Find where the given text appears and provide that cell's center as (x, y) coordinate. 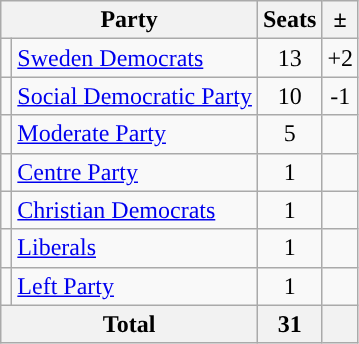
Centre Party (135, 172)
Total (130, 324)
13 (289, 58)
Left Party (135, 286)
Social Democratic Party (135, 96)
Moderate Party (135, 134)
-1 (340, 96)
Liberals (135, 248)
5 (289, 134)
Sweden Democrats (135, 58)
31 (289, 324)
Christian Democrats (135, 210)
Party (130, 20)
± (340, 20)
10 (289, 96)
+2 (340, 58)
Seats (289, 20)
